Return [X, Y] of the center of cell containing provided text 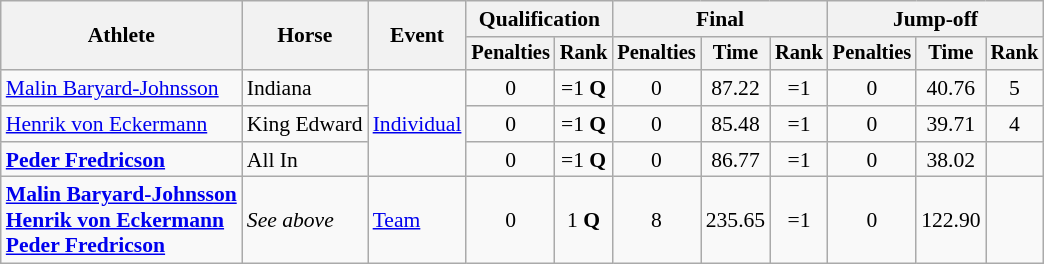
Henrik von Eckermann [122, 124]
Malin Baryard-JohnssonHenrik von EckermannPeder Fredricson [122, 220]
122.90 [950, 220]
4 [1015, 124]
Indiana [305, 88]
40.76 [950, 88]
Jump-off [936, 19]
All In [305, 160]
Horse [305, 36]
5 [1015, 88]
86.77 [736, 160]
Individual [418, 124]
Malin Baryard-Johnsson [122, 88]
King Edward [305, 124]
1 Q [584, 220]
Qualification [539, 19]
Athlete [122, 36]
39.71 [950, 124]
See above [305, 220]
38.02 [950, 160]
8 [656, 220]
85.48 [736, 124]
Event [418, 36]
Peder Fredricson [122, 160]
Team [418, 220]
Final [720, 19]
87.22 [736, 88]
235.65 [736, 220]
